Locate the cell with the specified text and output its [X, Y] center coordinate. 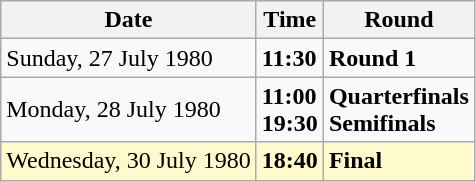
Wednesday, 30 July 1980 [129, 161]
Round [398, 20]
18:40 [290, 161]
11:0019:30 [290, 110]
11:30 [290, 58]
Date [129, 20]
Round 1 [398, 58]
QuarterfinalsSemifinals [398, 110]
Time [290, 20]
Sunday, 27 July 1980 [129, 58]
Final [398, 161]
Monday, 28 July 1980 [129, 110]
